From the cell containing the given text, extract its center point as [X, Y] coordinate. 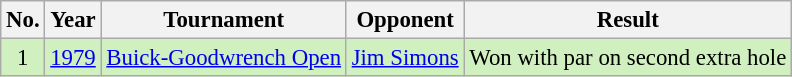
1 [23, 58]
No. [23, 20]
Buick-Goodwrench Open [224, 58]
Opponent [405, 20]
1979 [73, 58]
Jim Simons [405, 58]
Result [628, 20]
Tournament [224, 20]
Year [73, 20]
Won with par on second extra hole [628, 58]
